Search for the cell housing the specified text and yield its [X, Y] center coordinate. 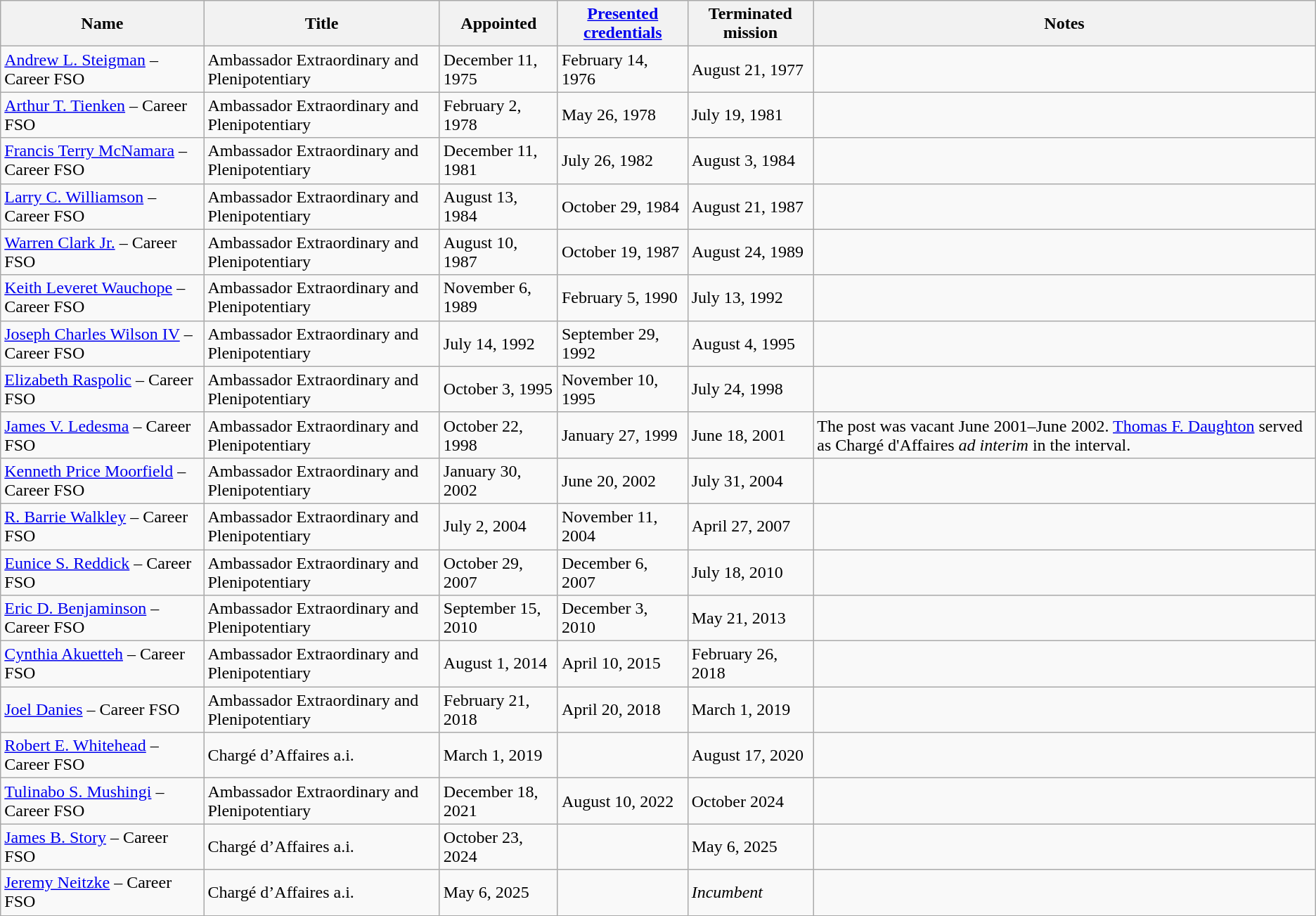
August 24, 1989 [751, 252]
August 10, 1987 [498, 252]
October 2024 [751, 801]
The post was vacant June 2001–June 2002. Thomas F. Daughton served as Chargé d'Affaires ad interim in the interval. [1064, 434]
Joel Danies – Career FSO [103, 710]
August 3, 1984 [751, 160]
Incumbent [751, 893]
Kenneth Price Moorfield – Career FSO [103, 481]
December 11, 1981 [498, 160]
Robert E. Whitehead – Career FSO [103, 755]
February 5, 1990 [623, 298]
Notes [1064, 24]
Tulinabo S. Mushingi – Career FSO [103, 801]
August 21, 1987 [751, 207]
July 18, 2010 [751, 572]
July 13, 1992 [751, 298]
May 21, 2013 [751, 619]
Arthur T. Tienken – Career FSO [103, 115]
July 31, 2004 [751, 481]
Eunice S. Reddick – Career FSO [103, 572]
July 2, 2004 [498, 526]
Warren Clark Jr. – Career FSO [103, 252]
November 11, 2004 [623, 526]
December 11, 1975 [498, 69]
August 13, 1984 [498, 207]
Elizabeth Raspolic – Career FSO [103, 389]
Joseph Charles Wilson IV – Career FSO [103, 343]
July 24, 1998 [751, 389]
August 17, 2020 [751, 755]
August 10, 2022 [623, 801]
August 4, 1995 [751, 343]
Francis Terry McNamara – Career FSO [103, 160]
June 18, 2001 [751, 434]
January 27, 1999 [623, 434]
February 2, 1978 [498, 115]
December 18, 2021 [498, 801]
February 14, 1976 [623, 69]
Andrew L. Steigman – Career FSO [103, 69]
September 29, 1992 [623, 343]
October 29, 1984 [623, 207]
Title [322, 24]
James V. Ledesma – Career FSO [103, 434]
October 29, 2007 [498, 572]
August 21, 1977 [751, 69]
May 26, 1978 [623, 115]
James B. Story – Career FSO [103, 846]
November 6, 1989 [498, 298]
Appointed [498, 24]
February 26, 2018 [751, 664]
October 22, 1998 [498, 434]
October 23, 2024 [498, 846]
November 10, 1995 [623, 389]
September 15, 2010 [498, 619]
December 6, 2007 [623, 572]
Presented credentials [623, 24]
October 3, 1995 [498, 389]
April 20, 2018 [623, 710]
July 19, 1981 [751, 115]
July 14, 1992 [498, 343]
April 10, 2015 [623, 664]
Keith Leveret Wauchope – Career FSO [103, 298]
October 19, 1987 [623, 252]
July 26, 1982 [623, 160]
June 20, 2002 [623, 481]
Eric D. Benjaminson – Career FSO [103, 619]
August 1, 2014 [498, 664]
April 27, 2007 [751, 526]
Larry C. Williamson – Career FSO [103, 207]
Name [103, 24]
January 30, 2002 [498, 481]
R. Barrie Walkley – Career FSO [103, 526]
December 3, 2010 [623, 619]
February 21, 2018 [498, 710]
Jeremy Neitzke – Career FSO [103, 893]
Terminated mission [751, 24]
Cynthia Akuetteh – Career FSO [103, 664]
